Provide the (X, Y) coordinate of the cell's center where the given text is located.  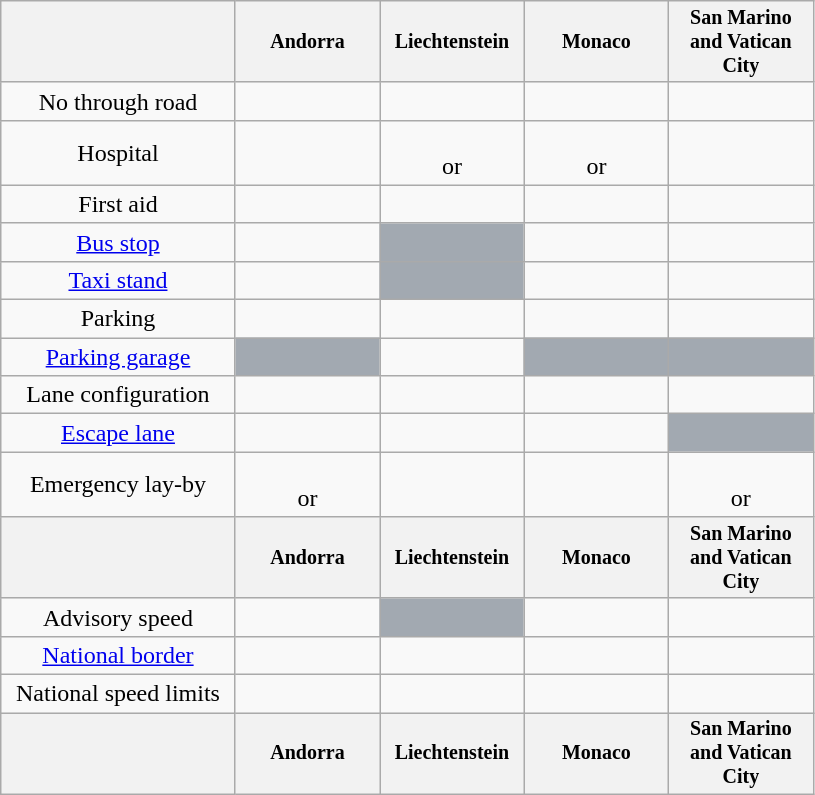
No through road (118, 101)
First aid (118, 204)
National border (118, 655)
Lane configuration (118, 395)
Advisory speed (118, 617)
Bus stop (118, 242)
Hospital (118, 152)
National speed limits (118, 693)
Emergency lay-by (118, 484)
Parking garage (118, 357)
Escape lane (118, 433)
Taxi stand (118, 280)
Parking (118, 319)
